Locate the cell with the specified text and output its [x, y] center coordinate. 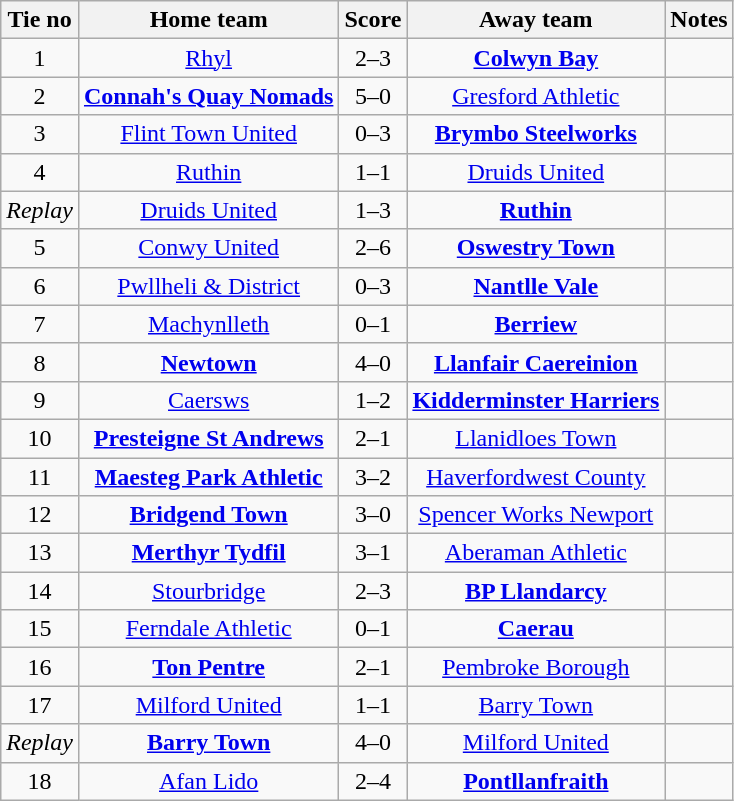
1–2 [373, 400]
Merthyr Tydfil [208, 553]
3 [40, 134]
2 [40, 96]
Notes [699, 20]
Oswestry Town [536, 248]
6 [40, 286]
1–3 [373, 210]
4 [40, 172]
Berriew [536, 324]
13 [40, 553]
Ton Pentre [208, 667]
18 [40, 781]
Bridgend Town [208, 515]
3–2 [373, 477]
Newtown [208, 362]
Caerau [536, 629]
15 [40, 629]
Flint Town United [208, 134]
Brymbo Steelworks [536, 134]
5 [40, 248]
Pembroke Borough [536, 667]
14 [40, 591]
Stourbridge [208, 591]
Gresford Athletic [536, 96]
Colwyn Bay [536, 58]
Presteigne St Andrews [208, 438]
Haverfordwest County [536, 477]
8 [40, 362]
2–6 [373, 248]
Pontllanfraith [536, 781]
Llanidloes Town [536, 438]
12 [40, 515]
11 [40, 477]
Kidderminster Harriers [536, 400]
Score [373, 20]
BP Llandarcy [536, 591]
Aberaman Athletic [536, 553]
Rhyl [208, 58]
5–0 [373, 96]
Nantlle Vale [536, 286]
Ferndale Athletic [208, 629]
Machynlleth [208, 324]
17 [40, 705]
Away team [536, 20]
Home team [208, 20]
2–4 [373, 781]
9 [40, 400]
Tie no [40, 20]
Conwy United [208, 248]
Spencer Works Newport [536, 515]
Connah's Quay Nomads [208, 96]
7 [40, 324]
Pwllheli & District [208, 286]
Maesteg Park Athletic [208, 477]
Afan Lido [208, 781]
Caersws [208, 400]
16 [40, 667]
10 [40, 438]
1 [40, 58]
3–1 [373, 553]
Llanfair Caereinion [536, 362]
3–0 [373, 515]
